For the text-containing cell, return its midpoint in (x, y) coordinate format. 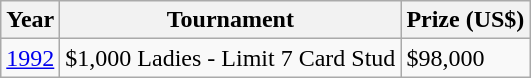
1992 (30, 58)
Prize (US$) (466, 20)
$1,000 Ladies - Limit 7 Card Stud (230, 58)
$98,000 (466, 58)
Tournament (230, 20)
Year (30, 20)
